Return (X, Y) of the center of cell containing provided text 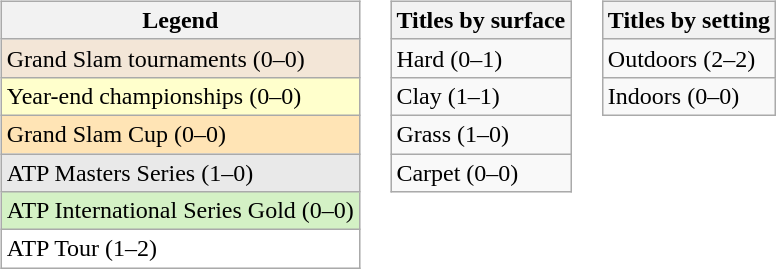
Grand Slam tournaments (0–0) (180, 58)
Titles by setting (688, 20)
Clay (1–1) (481, 96)
Outdoors (2–2) (688, 58)
Grand Slam Cup (0–0) (180, 134)
ATP Masters Series (1–0) (180, 173)
ATP Tour (1–2) (180, 249)
Carpet (0–0) (481, 173)
Hard (0–1) (481, 58)
Indoors (0–0) (688, 96)
Legend (180, 20)
Grass (1–0) (481, 134)
Titles by surface (481, 20)
ATP International Series Gold (0–0) (180, 211)
Year-end championships (0–0) (180, 96)
